Capture the cell that displays the provided text and extract its (X, Y) central coordinate. 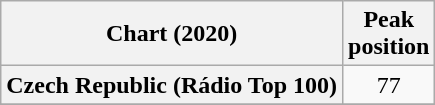
Czech Republic (Rádio Top 100) (172, 85)
Peakposition (389, 34)
Chart (2020) (172, 34)
77 (389, 85)
